Pinpoint the cell where the given text exists, returning its [X, Y] midpoint coordinate. 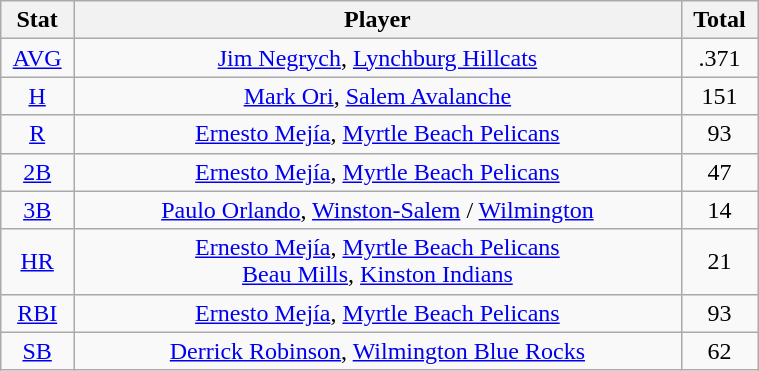
SB [38, 351]
21 [719, 262]
151 [719, 96]
HR [38, 262]
R [38, 134]
Player [378, 20]
3B [38, 210]
.371 [719, 58]
62 [719, 351]
Ernesto Mejía, Myrtle Beach Pelicans Beau Mills, Kinston Indians [378, 262]
14 [719, 210]
2B [38, 172]
Stat [38, 20]
Total [719, 20]
H [38, 96]
Derrick Robinson, Wilmington Blue Rocks [378, 351]
Mark Ori, Salem Avalanche [378, 96]
AVG [38, 58]
47 [719, 172]
Paulo Orlando, Winston-Salem / Wilmington [378, 210]
Jim Negrych, Lynchburg Hillcats [378, 58]
RBI [38, 313]
